For the text-containing cell, return its midpoint in [X, Y] coordinate format. 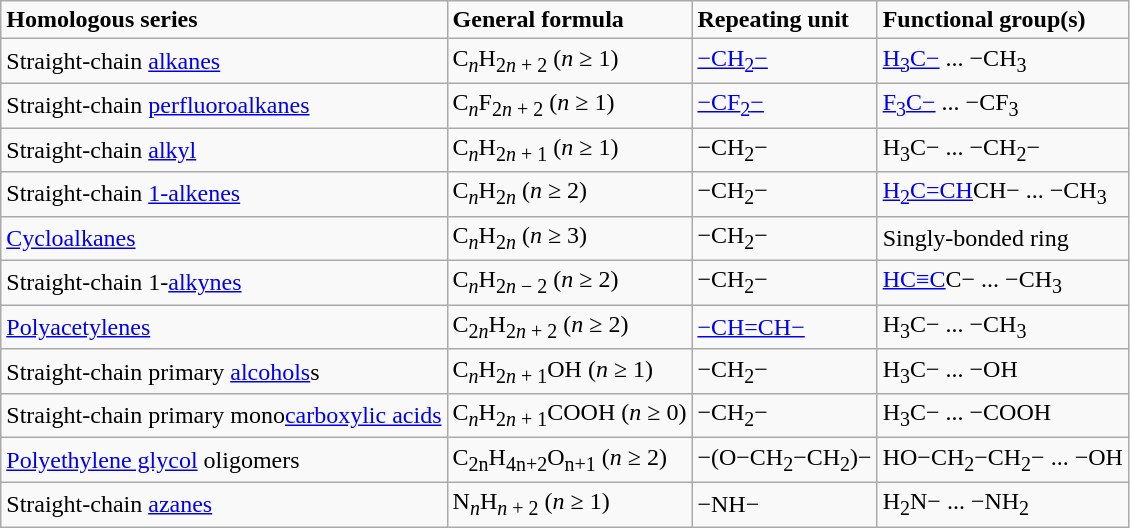
−NH− [784, 504]
H2C=CHCH− ... −CH3 [1002, 194]
C2nH2n + 2 (n ≥ 2) [570, 327]
CnH2n + 1OH (n ≥ 1) [570, 371]
HO−CH2−CH2− ... −OH [1002, 460]
NnHn + 2 (n ≥ 1) [570, 504]
H3C− ... −CH2− [1002, 150]
Cycloalkanes [224, 238]
Straight-chain alkanes [224, 61]
Straight-chain alkyl [224, 150]
Straight-chain primary monocarboxylic acids [224, 416]
CnH2n + 1COOH (n ≥ 0) [570, 416]
Homologous series [224, 20]
C2nH4n+2On+1 (n ≥ 2) [570, 460]
Repeating unit [784, 20]
Polyethylene glycol oligomers [224, 460]
CnH2n + 2 (n ≥ 1) [570, 61]
Straight-chain primary alcoholss [224, 371]
CnF2n + 2 (n ≥ 1) [570, 105]
H2N− ... −NH2 [1002, 504]
−(O−CH2−CH2)− [784, 460]
Straight-chain azanes [224, 504]
Straight-chain perfluoroalkanes [224, 105]
−CF2− [784, 105]
Polyacetylenes [224, 327]
H3C− ... −OH [1002, 371]
CnH2n (n ≥ 2) [570, 194]
HC≡CC− ... −CH3 [1002, 283]
General formula [570, 20]
CnH2n − 2 (n ≥ 2) [570, 283]
H3C− ... −COOH [1002, 416]
−CH=CH− [784, 327]
Singly-bonded ring [1002, 238]
Functional group(s) [1002, 20]
Straight-chain 1-alkynes [224, 283]
F3C− ... −CF3 [1002, 105]
CnH2n (n ≥ 3) [570, 238]
Straight-chain 1-alkenes [224, 194]
CnH2n + 1 (n ≥ 1) [570, 150]
